Pinpoint the cell where the given text exists, returning its [x, y] midpoint coordinate. 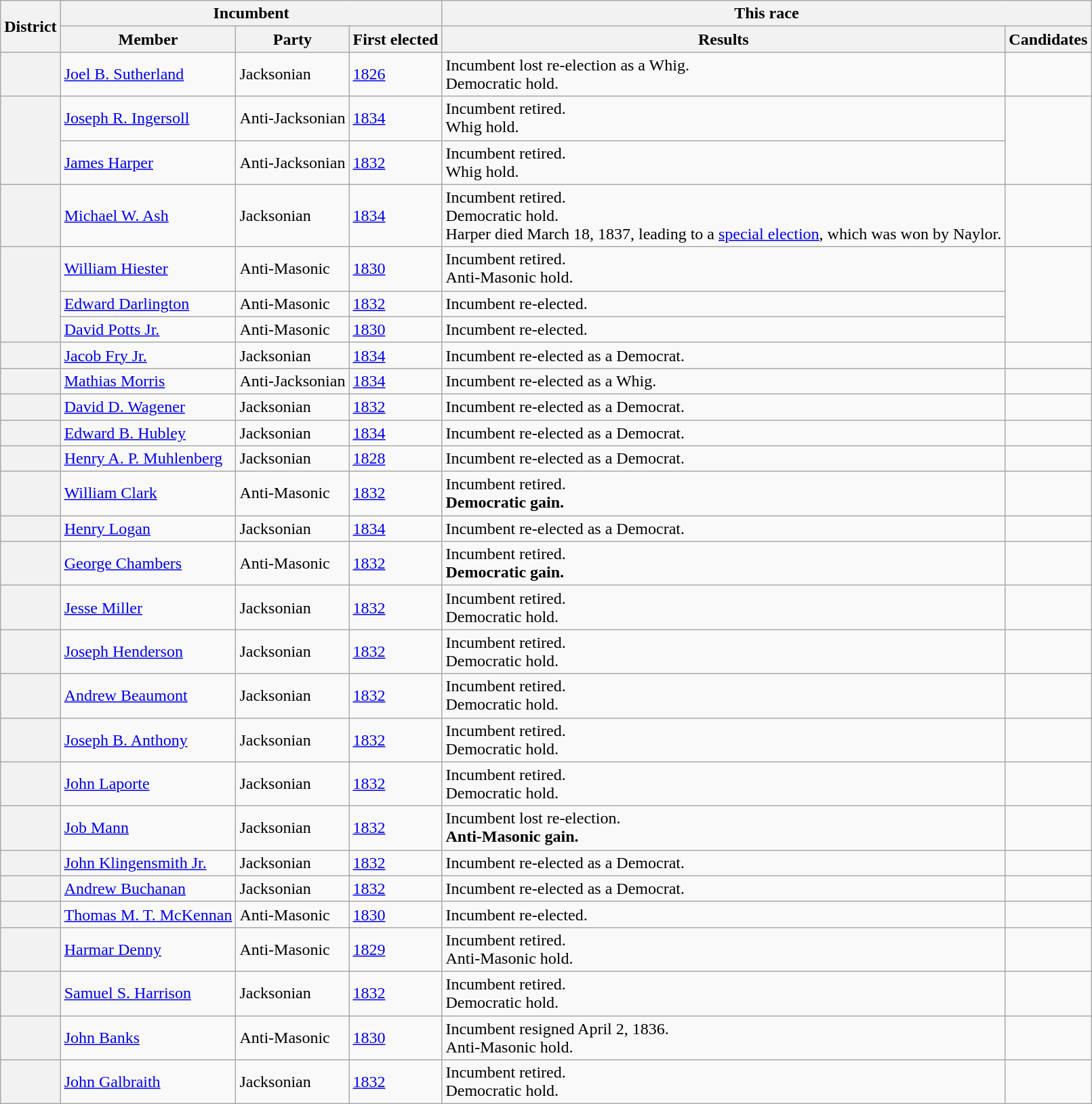
Edward Darlington [148, 304]
Results [724, 39]
Incumbent [251, 14]
Andrew Buchanan [148, 888]
Michael W. Ash [148, 216]
Edward B. Hubley [148, 433]
Andrew Beaumont [148, 695]
Henry Logan [148, 529]
Incumbent retired.Democratic hold.Harper died March 18, 1837, leading to a special election, which was won by Naylor. [724, 216]
Jacob Fry Jr. [148, 355]
Jesse Miller [148, 607]
Joseph B. Anthony [148, 740]
Henry A. P. Muhlenberg [148, 459]
Harmar Denny [148, 949]
John Laporte [148, 783]
Job Mann [148, 828]
Incumbent lost re-election as a Whig.Democratic hold. [724, 75]
David D. Wagener [148, 407]
Samuel S. Harrison [148, 994]
George Chambers [148, 564]
Incumbent resigned April 2, 1836.Anti-Masonic hold. [724, 1037]
1829 [396, 949]
First elected [396, 39]
Candidates [1048, 39]
1826 [396, 75]
District [31, 26]
Thomas M. T. McKennan [148, 914]
David Potts Jr. [148, 329]
John Klingensmith Jr. [148, 863]
Joel B. Sutherland [148, 75]
This race [767, 14]
Joseph Henderson [148, 652]
Joseph R. Ingersoll [148, 118]
Member [148, 39]
William Clark [148, 493]
Incumbent re-elected as a Whig. [724, 381]
Party [293, 39]
1828 [396, 459]
James Harper [148, 163]
Incumbent lost re-election.Anti-Masonic gain. [724, 828]
Mathias Morris [148, 381]
John Galbraith [148, 1082]
William Hiester [148, 268]
John Banks [148, 1037]
